Pinpoint the cell where the given text exists, returning its (X, Y) midpoint coordinate. 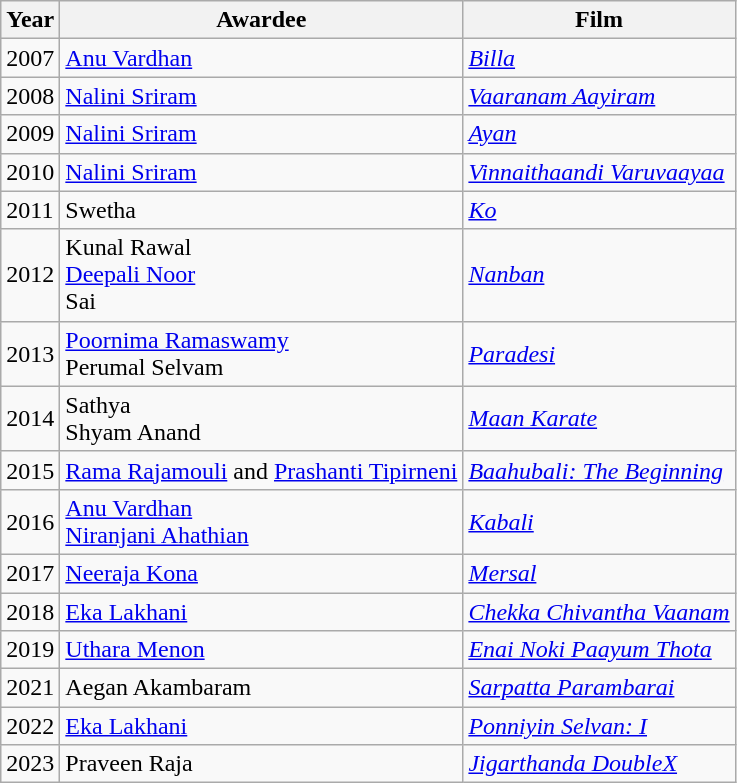
Ko (599, 210)
Kabali (599, 522)
2010 (30, 172)
2015 (30, 470)
2008 (30, 96)
2012 (30, 275)
Jigarthanda DoubleX (599, 764)
Mersal (599, 573)
Vinnaithaandi Varuvaayaa (599, 172)
Awardee (262, 20)
2017 (30, 573)
Maan Karate (599, 418)
Anu VardhanNiranjani Ahathian (262, 522)
Chekka Chivantha Vaanam (599, 611)
Uthara Menon (262, 650)
2011 (30, 210)
Kunal RawalDeepali NoorSai (262, 275)
Film (599, 20)
2013 (30, 354)
2019 (30, 650)
SathyaShyam Anand (262, 418)
Ponniyin Selvan: I (599, 726)
2014 (30, 418)
2009 (30, 134)
Swetha (262, 210)
Paradesi (599, 354)
2021 (30, 688)
2007 (30, 58)
Rama Rajamouli and Prashanti Tipirneni (262, 470)
2023 (30, 764)
2022 (30, 726)
Praveen Raja (262, 764)
2018 (30, 611)
Vaaranam Aayiram (599, 96)
Aegan Akambaram (262, 688)
Baahubali: The Beginning (599, 470)
Sarpatta Parambarai (599, 688)
Ayan (599, 134)
Billa (599, 58)
Year (30, 20)
Poornima RamaswamyPerumal Selvam (262, 354)
2016 (30, 522)
Anu Vardhan (262, 58)
Neeraja Kona (262, 573)
Nanban (599, 275)
Enai Noki Paayum Thota (599, 650)
